Extract the (x, y) coordinate from the center of the cell holding the provided text.  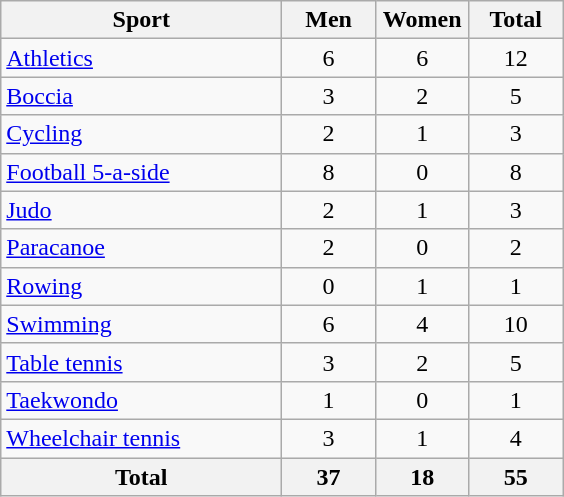
Boccia (142, 96)
55 (516, 477)
18 (422, 477)
Swimming (142, 324)
12 (516, 58)
Cycling (142, 134)
Women (422, 20)
Paracanoe (142, 248)
37 (329, 477)
Men (329, 20)
Taekwondo (142, 400)
Athletics (142, 58)
Wheelchair tennis (142, 438)
Sport (142, 20)
Rowing (142, 286)
Table tennis (142, 362)
Judo (142, 210)
Football 5-a-side (142, 172)
10 (516, 324)
